Return the [X, Y] coordinate for the center point of the cell that contains the specified text.  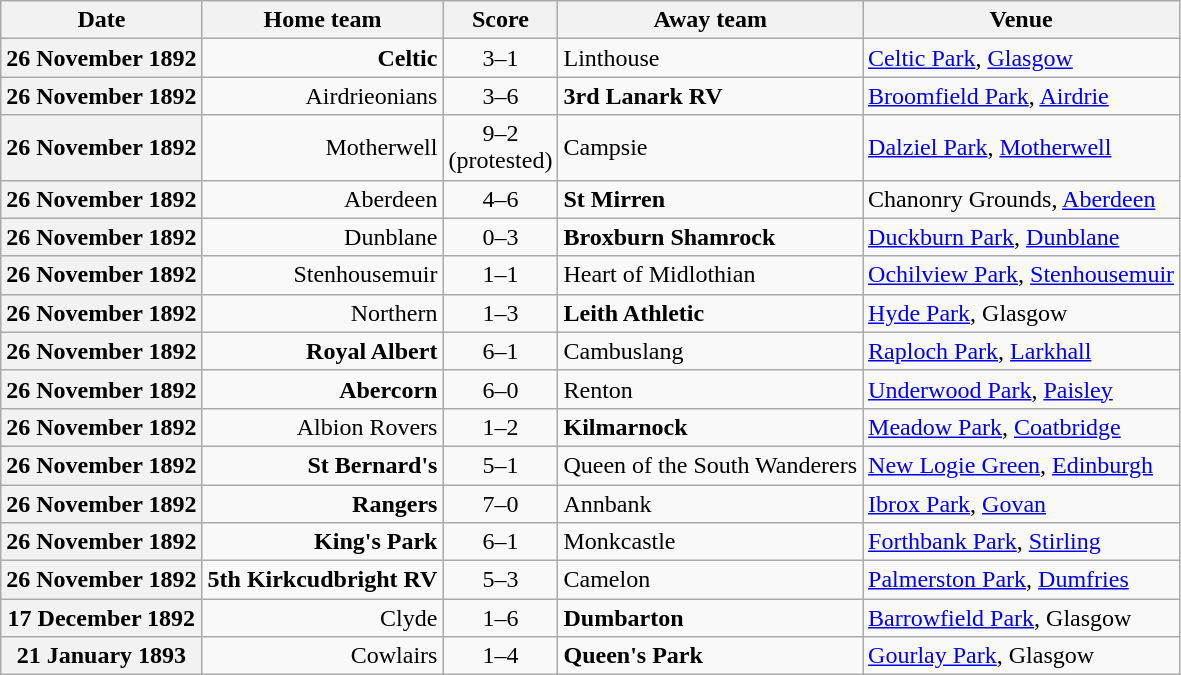
New Logie Green, Edinburgh [1022, 465]
Linthouse [710, 58]
Broxburn Shamrock [710, 237]
Ochilview Park, Stenhousemuir [1022, 275]
1–3 [500, 313]
Home team [322, 20]
Gourlay Park, Glasgow [1022, 656]
7–0 [500, 503]
1–2 [500, 427]
Hyde Park, Glasgow [1022, 313]
Duckburn Park, Dunblane [1022, 237]
Leith Athletic [710, 313]
5th Kirkcudbright RV [322, 580]
0–3 [500, 237]
Chanonry Grounds, Aberdeen [1022, 199]
Ibrox Park, Govan [1022, 503]
3–1 [500, 58]
Underwood Park, Paisley [1022, 389]
4–6 [500, 199]
Meadow Park, Coatbridge [1022, 427]
Albion Rovers [322, 427]
Renton [710, 389]
Broomfield Park, Airdrie [1022, 96]
1–6 [500, 618]
Cambuslang [710, 351]
Raploch Park, Larkhall [1022, 351]
3rd Lanark RV [710, 96]
3–6 [500, 96]
Campsie [710, 148]
21 January 1893 [102, 656]
Airdrieonians [322, 96]
Royal Albert [322, 351]
St Bernard's [322, 465]
Clyde [322, 618]
1–1 [500, 275]
Dumbarton [710, 618]
Dunblane [322, 237]
Score [500, 20]
6–0 [500, 389]
Camelon [710, 580]
Motherwell [322, 148]
King's Park [322, 542]
Away team [710, 20]
5–3 [500, 580]
Stenhousemuir [322, 275]
Celtic [322, 58]
Date [102, 20]
St Mirren [710, 199]
Queen's Park [710, 656]
Annbank [710, 503]
Venue [1022, 20]
5–1 [500, 465]
Forthbank Park, Stirling [1022, 542]
Monkcastle [710, 542]
Celtic Park, Glasgow [1022, 58]
Aberdeen [322, 199]
Queen of the South Wanderers [710, 465]
9–2(protested) [500, 148]
Kilmarnock [710, 427]
1–4 [500, 656]
17 December 1892 [102, 618]
Cowlairs [322, 656]
Dalziel Park, Motherwell [1022, 148]
Heart of Midlothian [710, 275]
Barrowfield Park, Glasgow [1022, 618]
Palmerston Park, Dumfries [1022, 580]
Northern [322, 313]
Abercorn [322, 389]
Rangers [322, 503]
